From the cell containing the given text, extract its center point as (x, y) coordinate. 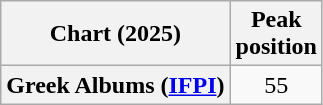
55 (276, 85)
Peakposition (276, 34)
Chart (2025) (116, 34)
Greek Albums (IFPI) (116, 85)
